Pinpoint the cell where the given text exists, returning its (x, y) midpoint coordinate. 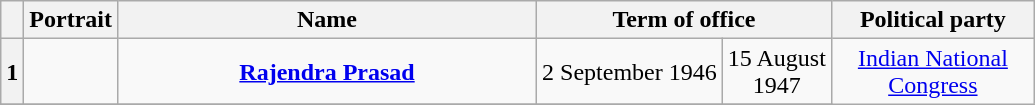
Name (326, 20)
Indian National Congress (932, 72)
Portrait (71, 20)
Political party (932, 20)
2 September 1946 (630, 72)
Rajendra Prasad (326, 72)
1 (12, 72)
Term of office (684, 20)
15 August1947 (776, 72)
